Locate the cell with the specified text and output its [x, y] center coordinate. 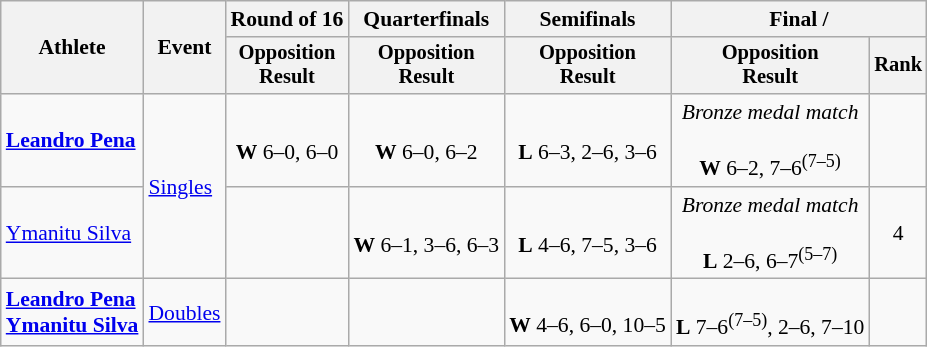
Bronze medal matchW 6–2, 7–6(7–5) [770, 140]
L 7–6(7–5), 2–6, 7–10 [770, 312]
L 6–3, 2–6, 3–6 [588, 140]
Final / [799, 19]
4 [898, 233]
Quarterfinals [426, 19]
W 6–0, 6–2 [426, 140]
Ymanitu Silva [72, 233]
Round of 16 [288, 19]
Singles [184, 186]
Bronze medal matchL 2–6, 6–7(5–7) [770, 233]
Leandro PenaYmanitu Silva [72, 312]
Doubles [184, 312]
Event [184, 48]
Athlete [72, 48]
Semifinals [588, 19]
W 4–6, 6–0, 10–5 [588, 312]
Leandro Pena [72, 140]
W 6–1, 3–6, 6–3 [426, 233]
L 4–6, 7–5, 3–6 [588, 233]
Rank [898, 66]
W 6–0, 6–0 [288, 140]
